Extract the [X, Y] coordinate from the center of the cell holding the provided text.  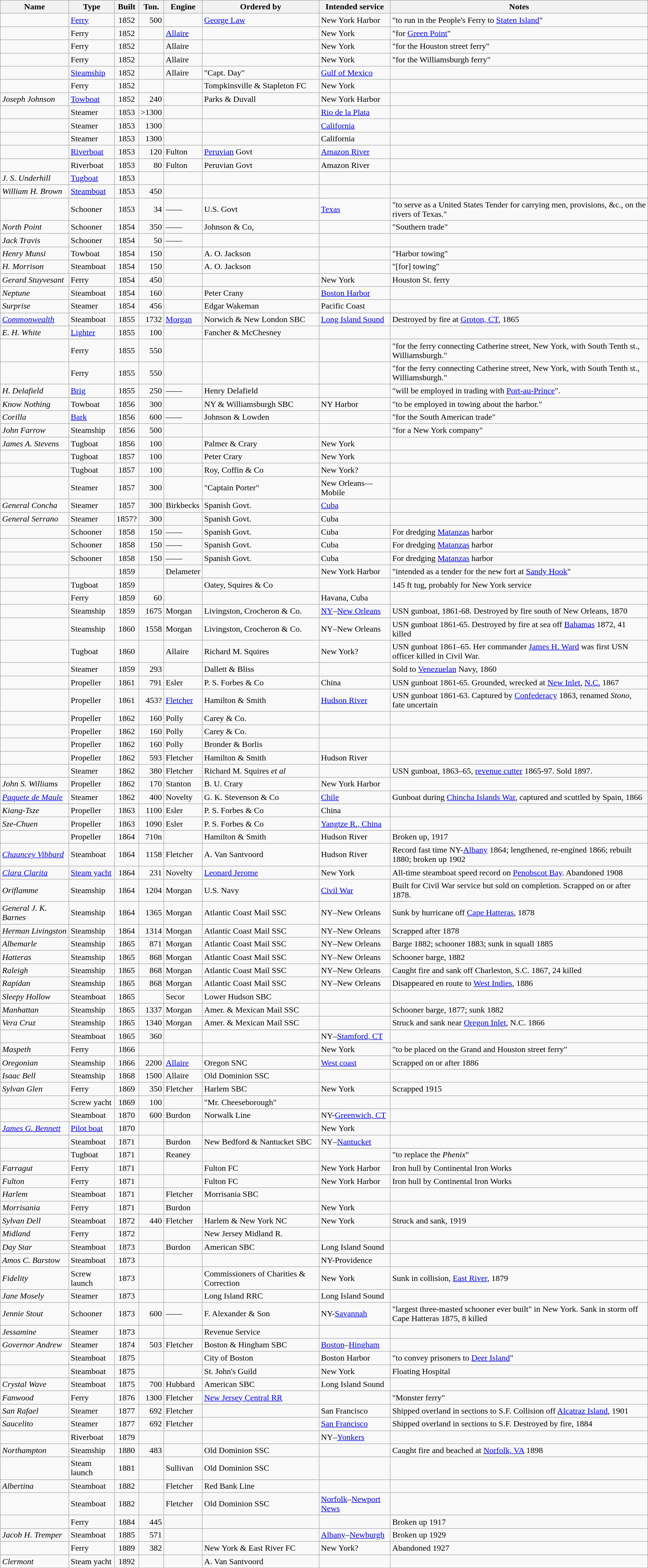
"to be placed on the Grand and Houston street ferry" [519, 1049]
"to serve as a United States Tender for carrying men, provisions, &c., on the rivers of Texas." [519, 209]
Record fast time NY-Albany 1864; lengthened, re-engined 1866; rebuilt 1880; broken up 1902 [519, 855]
1879 [127, 1437]
Jacob H. Tremper [35, 1535]
Scrapped 1915 [519, 1089]
Engine [183, 7]
"Captain Porter" [260, 488]
Peter Crany [260, 293]
Johnson & Co, [260, 227]
593 [152, 758]
Leonard Jerome [260, 872]
871 [152, 944]
USN gunboat, 1861-68. Destroyed by fire south of New Orleans, 1870 [519, 611]
North Point [35, 227]
U.S. Govt [260, 209]
Joseph Johnson [35, 99]
Havana, Cuba [355, 598]
240 [152, 99]
1857? [127, 519]
Jennie Stout [35, 1314]
1874 [127, 1345]
Morrisania [35, 1208]
>1300 [152, 112]
Bronder & Borlis [260, 745]
Built [127, 7]
Scrapped on or after 1886 [519, 1062]
1158 [152, 855]
City of Boston [260, 1358]
"to convey prisoners to Deer Island" [519, 1358]
1884 [127, 1522]
Vera Cruz [35, 1023]
Destroyed by fire at Groton, CT, 1865 [519, 319]
Crystal Wave [35, 1384]
80 [152, 165]
1365 [152, 913]
General Serrano [35, 519]
250 [152, 391]
Civil War [355, 891]
Barge 1882; schooner 1883; sunk in squall 1885 [519, 944]
1885 [127, 1535]
"for a New York company" [519, 430]
Hatteras [35, 957]
50 [152, 240]
Maspeth [35, 1049]
Gunboat during Chincha Islands War, captured and scuttled by Spain, 1866 [519, 797]
All-time steamboat speed record on Penobscot Bay. Abandoned 1908 [519, 872]
Gulf of Mexico [355, 73]
Abandoned 1927 [519, 1548]
"for the South American trade" [519, 417]
Scrapped after 1878 [519, 931]
Albertina [35, 1486]
Intended service [355, 7]
Shipped overland in sections to S.F. Collision off Alcatraz Island, 1901 [519, 1411]
Fidelity [35, 1278]
Hubbard [183, 1384]
453? [152, 700]
Type [92, 7]
USN gunboat 1861-65. Grounded, wrecked at New Inlet, N.C. 1867 [519, 683]
Norfolk–Newport News [355, 1504]
Floating Hospital [519, 1371]
Boston–Hingham [355, 1345]
440 [152, 1221]
Ordered by [260, 7]
Morrisania SBC [260, 1194]
"Harbor towing" [519, 253]
Birkbecks [183, 506]
New Jersey Central RR [260, 1398]
1500 [152, 1076]
Norwalk Line [260, 1115]
Paquete de Maule [35, 797]
"for the Williamsburgh ferry" [519, 60]
Sze-Chuen [35, 823]
Rapidan [35, 983]
Fanwood [35, 1398]
Notes [519, 7]
456 [152, 306]
Clara Clarita [35, 872]
Henry Munsi [35, 253]
Oregonian [35, 1062]
Commonwealth [35, 319]
1881 [127, 1468]
Norwich & New London SBC [260, 319]
Broken up 1929 [519, 1535]
F. Alexander & Son [260, 1314]
170 [152, 784]
"to run in the People's Ferry to Staten Island" [519, 20]
Surprise [35, 306]
James A. Stevens [35, 444]
Oriflamme [35, 891]
Schooner barge, 1882 [519, 957]
Struck and sank, 1919 [519, 1221]
Palmer & Crary [260, 444]
791 [152, 683]
Screw yacht [92, 1102]
J. S. Underhill [35, 178]
Isaac Bell [35, 1076]
Sunk in collision, East River, 1879 [519, 1278]
Sold to Venezuelan Navy, 1860 [519, 669]
700 [152, 1384]
Raleigh [35, 970]
"for the Houston street ferry" [519, 46]
NY–Nantucket [355, 1142]
Know Nothing [35, 404]
USN gunboat 1861-63. Captured by Confederacy 1863, renamed Stono, fate uncertain [519, 700]
"to replace the Phenix" [519, 1155]
E. H. White [35, 332]
Delameter [183, 571]
Lighter [92, 332]
Red Bank Line [260, 1486]
James G. Bennett [35, 1129]
"Mr. Cheeseborough" [260, 1102]
West coast [355, 1062]
Caught fire and sank off Charleston, S.C. 1867, 24 killed [519, 970]
Bark [92, 417]
Corilla [35, 417]
Harlem SBC [260, 1089]
New Jersey Midland R. [260, 1234]
B. U. Crary [260, 784]
"Monster ferry" [519, 1398]
Reaney [183, 1155]
Peter Crary [260, 457]
William H. Brown [35, 191]
1880 [127, 1450]
Lower Hudson SBC [260, 997]
USN gunboat 1861-65. Destroyed by fire at sea off Bahamas 1872, 41 killed [519, 629]
382 [152, 1548]
145 ft tug, probably for New York service [519, 585]
Boston & Hingham SBC [260, 1345]
1337 [152, 1010]
Fancher & McChesney [260, 332]
360 [152, 1036]
Sylvan Glen [35, 1089]
Manhattan [35, 1010]
John S. Williams [35, 784]
San Rafael [35, 1411]
Saucelito [35, 1424]
New Bedford & Nantucket SBC [260, 1142]
NY Harbor [355, 404]
Albany–Newburgh [355, 1535]
General J. K. Barnes [35, 913]
H. Morrison [35, 267]
"intended as a tender for the new fort at Sandy Hook" [519, 571]
NY-Greenwich, CT [355, 1115]
Houston St. ferry [519, 280]
1558 [152, 629]
General Concha [35, 506]
Midland [35, 1234]
380 [152, 771]
Sylvan Dell [35, 1221]
Secor [183, 997]
Shipped overland in sections to S.F. Destroyed by fire, 1884 [519, 1424]
"will be employed in trading with Port-au-Prince". [519, 391]
Chauncey Vibbard [35, 855]
Oatey, Squires & Co [260, 585]
Edgar Wakeman [260, 306]
Brig [92, 391]
John Farrow [35, 430]
293 [152, 669]
Steam launch [92, 1468]
Schooner barge, 1877; sunk 1882 [519, 1010]
Neptune [35, 293]
Harlem [35, 1194]
"to be employed in towing about the harbor." [519, 404]
1876 [127, 1398]
Built for Civil War service but sold on completion. Scrapped on or after 1878. [519, 891]
571 [152, 1535]
"Southern trade" [519, 227]
Richard M. Squires [260, 652]
U.S. Navy [260, 891]
Long Island RRC [260, 1296]
Albemarle [35, 944]
Sullivan [183, 1468]
Pacific Coast [355, 306]
Sleepy Hollow [35, 997]
Henry Delafield [260, 391]
NY-Savannah [355, 1314]
1892 [127, 1561]
Harlem & New York NC [260, 1221]
NY-Providence [355, 1260]
Richard M. Squires et al [260, 771]
503 [152, 1345]
Chile [355, 797]
710n [152, 837]
Name [35, 7]
60 [152, 598]
Roy, Coffin & Co [260, 470]
Clermont [35, 1561]
1204 [152, 891]
Jack Travis [35, 240]
1868 [127, 1076]
USN gunboat, 1863–65, revenue cutter 1865-97. Sold 1897. [519, 771]
"Capt. Day" [260, 73]
St. John's Guild [260, 1371]
Gerard Stuyvesant [35, 280]
"largest three-masted schooner ever built" in New York. Sank in storm off Cape Hatteras 1875, 8 killed [519, 1314]
Disappeared en route to West Indies, 1886 [519, 983]
"for Green Point" [519, 33]
Parks & Duvall [260, 99]
NY–Yonkers [355, 1437]
1340 [152, 1023]
New Orleans—Mobile [355, 488]
1314 [152, 931]
Governor Andrew [35, 1345]
231 [152, 872]
34 [152, 209]
Kiang-Tsze [35, 810]
Struck and sank near Oregon Inlet, N.C. 1866 [519, 1023]
1100 [152, 810]
Sunk by hurricane off Cape Hatteras, 1878 [519, 913]
Revenue Service [260, 1331]
Texas [355, 209]
Farragut [35, 1168]
Ton. [152, 7]
Screw launch [92, 1278]
New York & East River FC [260, 1548]
George Law [260, 20]
2200 [152, 1062]
Commissioners of Charities & Correction [260, 1278]
Jessamine [35, 1331]
1732 [152, 319]
G. K. Stevenson & Co [260, 797]
Yangtze R., China [355, 823]
120 [152, 152]
Stanton [183, 784]
USN gunboat 1861–65. Her commander James H. Ward was first USN officer killed in Civil War. [519, 652]
Tompkinsville & Stapleton FC [260, 86]
Broken up 1917 [519, 1522]
445 [152, 1522]
Amos C. Barstow [35, 1260]
Northampton [35, 1450]
1889 [127, 1548]
Rio de la Plata [355, 112]
Dallett & Bliss [260, 669]
Johnson & Lowden [260, 417]
1090 [152, 823]
Herman Livingston [35, 931]
Caught fire and beached at Norfolk, VA 1898 [519, 1450]
"[for] towing" [519, 267]
Day Star [35, 1247]
400 [152, 797]
Broken up, 1917 [519, 837]
Pilot boat [92, 1129]
1675 [152, 611]
NY & Williamsburgh SBC [260, 404]
NY–Stamford, CT [355, 1036]
Oregon SNC [260, 1062]
Jane Mosely [35, 1296]
H. Delafield [35, 391]
483 [152, 1450]
